Search for the cell housing the specified text and yield its [X, Y] center coordinate. 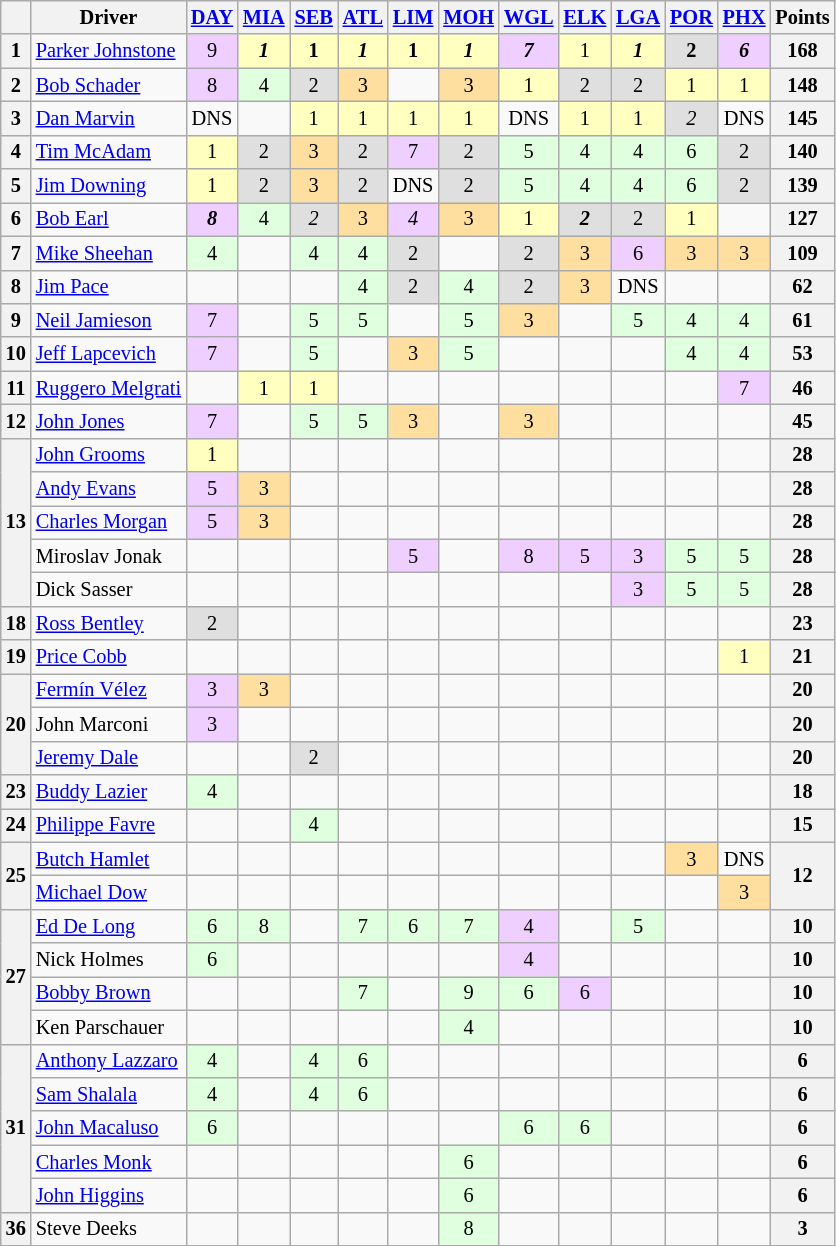
Tim McAdam [108, 152]
36 [16, 1229]
139 [802, 186]
Neil Jamieson [108, 320]
Anthony Lazzaro [108, 1061]
53 [802, 354]
Michael Dow [108, 892]
Jeremy Dale [108, 758]
Bob Schader [108, 85]
MOH [468, 17]
62 [802, 287]
LIM [413, 17]
61 [802, 320]
Sam Shalala [108, 1094]
148 [802, 85]
21 [802, 657]
Miroslav Jonak [108, 556]
Mike Sheehan [108, 253]
Parker Johnstone [108, 51]
John Macaluso [108, 1128]
DAY [212, 17]
Ross Bentley [108, 623]
24 [16, 825]
13 [16, 522]
Fermín Vélez [108, 690]
Philippe Favre [108, 825]
Ken Parschauer [108, 1027]
Bobby Brown [108, 993]
John Jones [108, 421]
Charles Morgan [108, 522]
Ed De Long [108, 926]
ATL [363, 17]
Price Cobb [108, 657]
John Higgins [108, 1195]
46 [802, 388]
Nick Holmes [108, 960]
Steve Deeks [108, 1229]
27 [16, 976]
POR [692, 17]
SEB [314, 17]
Driver [108, 17]
Ruggero Melgrati [108, 388]
Andy Evans [108, 489]
MIA [264, 17]
145 [802, 118]
15 [802, 825]
Buddy Lazier [108, 791]
LGA [638, 17]
ELK [584, 17]
PHX [744, 17]
Dan Marvin [108, 118]
Butch Hamlet [108, 859]
45 [802, 421]
140 [802, 152]
19 [16, 657]
Charles Monk [108, 1162]
Bob Earl [108, 219]
127 [802, 219]
Jim Downing [108, 186]
John Grooms [108, 455]
John Marconi [108, 724]
Dick Sasser [108, 589]
Points [802, 17]
168 [802, 51]
11 [16, 388]
Jeff Lapcevich [108, 354]
WGL [529, 17]
25 [16, 876]
Jim Pace [108, 287]
31 [16, 1128]
109 [802, 253]
